Identify which cell holds the provided text, then report its (X, Y) central coordinate. 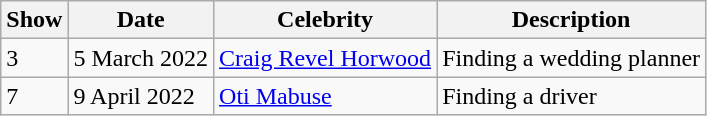
Craig Revel Horwood (326, 58)
7 (34, 96)
Celebrity (326, 20)
5 March 2022 (141, 58)
Description (572, 20)
Finding a wedding planner (572, 58)
Oti Mabuse (326, 96)
9 April 2022 (141, 96)
Finding a driver (572, 96)
Show (34, 20)
Date (141, 20)
3 (34, 58)
